Return (X, Y) of the center of cell containing provided text 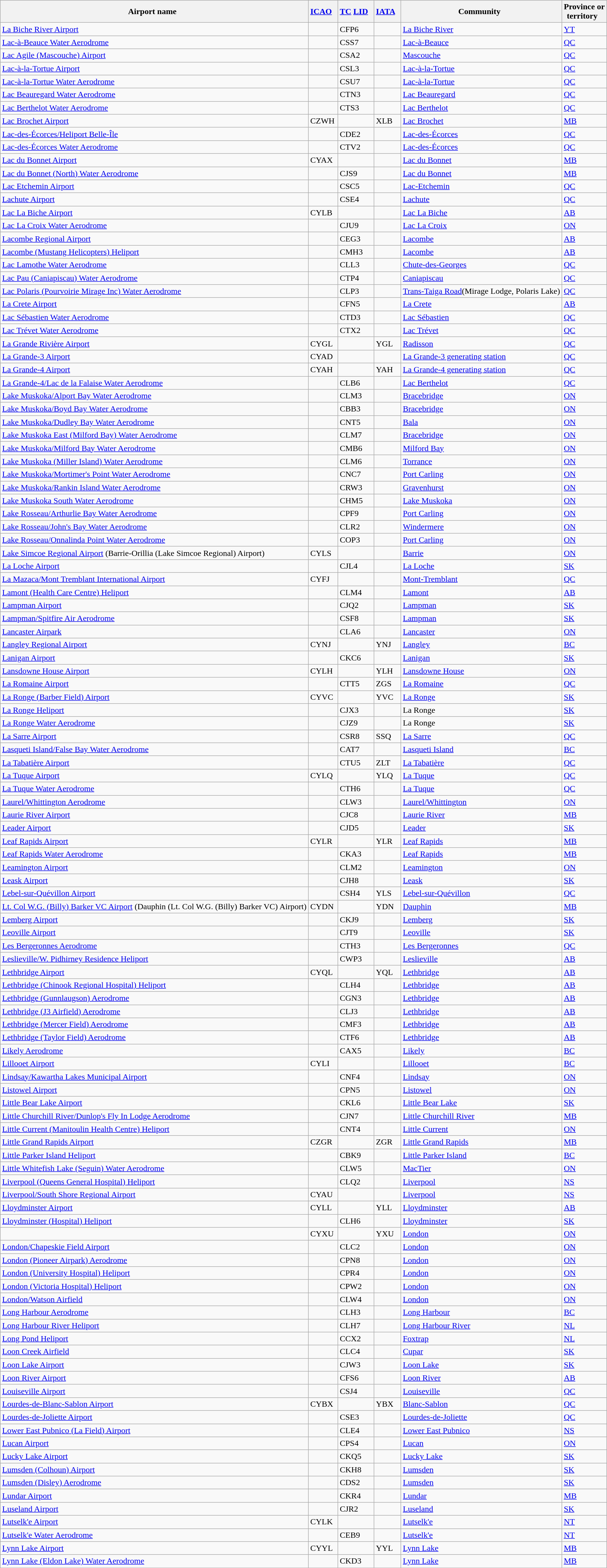
CLW4 (356, 1299)
Lansdowne House Airport (154, 671)
Lloydminster (Hospital) Heliport (154, 1221)
CPW2 (356, 1286)
CSF8 (356, 619)
CYLI (323, 1064)
Luseland (481, 1509)
CYYL (323, 1548)
Lourdes-de-Joliette Airport (154, 1417)
CEB9 (356, 1535)
Lourdes-de-Joliette (481, 1417)
CJS9 (356, 173)
CNC7 (356, 474)
Leaf Rapids Airport (154, 841)
Caniapiscau (481, 278)
CYLS (323, 553)
CNT4 (356, 1129)
Liverpool/South Shore Regional Airport (154, 1194)
CJR2 (356, 1509)
CDE2 (356, 134)
Gravenhurst (481, 487)
Lt. Col W.G. (Billy) Barker VC Airport (Dauphin (Lt. Col W.G. (Billy) Barker VC) Airport) (154, 906)
Lower East Pubnico (481, 1430)
CLR2 (356, 527)
Lake Muskoka East (Milford Bay) Water Aerodrome (154, 435)
Lake Muskoka/Alport Bay Water Aerodrome (154, 396)
La Romaine (481, 684)
CLM6 (356, 461)
CTU5 (356, 762)
CEG3 (356, 239)
CWP3 (356, 959)
CKH8 (356, 1470)
La Tuque Airport (154, 775)
Lac La Croix Water Aerodrome (154, 226)
CLW3 (356, 802)
Lampman/Spitfire Air Aerodrome (154, 619)
CSU7 (356, 82)
Lac Agile (Mascouche) Airport (154, 55)
CMB6 (356, 448)
CTS3 (356, 108)
YLQ (387, 775)
CSR8 (356, 736)
London/Chapeskie Field Airport (154, 1247)
CLM7 (356, 435)
CJL4 (356, 566)
Lac-à-Beauce (481, 42)
Dauphin (481, 906)
CPN5 (356, 1090)
Lachute (481, 200)
Lutselk'e Water Aerodrome (154, 1535)
YQL (387, 972)
Leoville (481, 933)
CJX3 (356, 710)
CYBX (323, 1404)
Long Pond Heliport (154, 1339)
CRW3 (356, 487)
CLH4 (356, 985)
COP3 (356, 540)
Laurie River Airport (154, 815)
Lumsden (Colhoun) Airport (154, 1470)
Lachute Airport (154, 200)
Lucan Airport (154, 1443)
Foxtrap (481, 1339)
Lac Beauregard (481, 95)
YGL (387, 343)
Lac Trévet (481, 330)
Little Churchill River/Dunlop's Fly In Lodge Aerodrome (154, 1116)
La Crete (481, 304)
CLC2 (356, 1247)
Lillooet (481, 1064)
La Grande-3 generating station (481, 356)
Lethbridge (Gunnlaugson) Aerodrome (154, 998)
Blanc-Sablon (481, 1404)
CYLH (323, 671)
CJQ2 (356, 605)
CYDN (323, 906)
CYXU (323, 1234)
Little Bear Lake (481, 1103)
Long Harbour River Heliport (154, 1325)
Leamington (481, 867)
La Grande-4 Airport (154, 369)
YVC (387, 697)
CTT5 (356, 684)
CYLQ (323, 775)
IATA (387, 12)
ZGS (387, 684)
Lynn Lake (Eldon Lake) Water Aerodrome (154, 1561)
Laurel/Whittington Aerodrome (154, 802)
Loon Lake (481, 1365)
CSC5 (356, 186)
Lindsay/Kawartha Lakes Municipal Airport (154, 1077)
Lac Pau (Caniapiscau) Water Aerodrome (154, 278)
CYFJ (323, 579)
Loon Creek Airfield (154, 1352)
La Biche River Airport (154, 29)
CLW5 (356, 1168)
Laurie River (481, 815)
Lake Muskoka/Milford Bay Water Aerodrome (154, 448)
CTH3 (356, 946)
Louiseville Airport (154, 1391)
CKA3 (356, 854)
Chute-des-Georges (481, 265)
Lethbridge (J3 Airfield) Aerodrome (154, 1011)
CSE4 (356, 200)
ZLT (387, 762)
Lampman Airport (154, 605)
Lac-à-la-Tortue Water Aerodrome (154, 82)
Barrie (481, 553)
Lebel-sur-Quévillon Airport (154, 893)
Lasqueti Island/False Bay Water Aerodrome (154, 749)
Long Harbour Aerodrome (154, 1312)
CYAX (323, 160)
Laurel/Whittington (481, 802)
CYGL (323, 343)
CPS4 (356, 1443)
Lundar Airport (154, 1496)
MacTier (481, 1168)
Leslieville/W. Pidhirney Residence Heliport (154, 959)
Loon River Airport (154, 1378)
Torrance (481, 461)
Lacombe (Mustang Helicopters) Heliport (154, 252)
Lake Simcoe Regional Airport (Barrie-Orillia (Lake Simcoe Regional) Airport) (154, 553)
Cupar (481, 1352)
CZGR (323, 1142)
Les Bergeronnes (481, 946)
CSJ4 (356, 1391)
CTV2 (356, 147)
Lake Rosseau/Onnalinda Point Water Aerodrome (154, 540)
Lake Rosseau/Arthurlie Bay Water Aerodrome (154, 514)
Lindsay (481, 1077)
CJH8 (356, 880)
CLE4 (356, 1430)
Lac Brochet Airport (154, 121)
Lac-des-Écorces Water Aerodrome (154, 147)
CLC4 (356, 1352)
La Grande-4/Lac de la Falaise Water Aerodrome (154, 383)
Lucky Lake Airport (154, 1457)
Lasqueti Island (481, 749)
CTF6 (356, 1038)
CDS2 (356, 1483)
Lethbridge (Taylor Field) Aerodrome (154, 1038)
Leoville Airport (154, 933)
La Grande Rivière Airport (154, 343)
Leask Airport (154, 880)
Langley Regional Airport (154, 645)
La Grande-4 generating station (481, 369)
YXU (387, 1234)
CBB3 (356, 409)
Radisson (481, 343)
CNF4 (356, 1077)
CYLR (323, 841)
CJU9 (356, 226)
Lutselk'e Airport (154, 1522)
Mascouche (481, 55)
CKQ5 (356, 1457)
CJT9 (356, 933)
Little Current (Manitoulin Health Centre) Heliport (154, 1129)
CYLL (323, 1207)
Lanigan Airport (154, 658)
CYQL (323, 972)
CLB6 (356, 383)
Lancaster (481, 632)
CAX5 (356, 1051)
Lake Muskoka/Boyd Bay Water Aerodrome (154, 409)
CTX2 (356, 330)
Lac La Biche (481, 213)
Lac Brochet (481, 121)
Leader Airport (154, 828)
La Tuque Water Aerodrome (154, 788)
Lynn Lake Airport (154, 1548)
Lake Muskoka (Miller Island) Water Aerodrome (154, 461)
La Biche River (481, 29)
London/Watson Airfield (154, 1299)
Lac La Croix (481, 226)
Lundar (481, 1496)
Bala (481, 422)
La Sarre Airport (154, 736)
Lloydminster Airport (154, 1207)
YT (584, 29)
CKR4 (356, 1496)
CLM4 (356, 592)
Loon Lake Airport (154, 1365)
Little Parker Island Heliport (154, 1155)
Little Grand Rapids Airport (154, 1142)
Lower East Pubnico (La Field) Airport (154, 1430)
Lac Trévet Water Aerodrome (154, 330)
Province orterritory (584, 12)
CFS6 (356, 1378)
CLH7 (356, 1325)
La Grande-3 Airport (154, 356)
Lethbridge Airport (154, 972)
Lillooet Airport (154, 1064)
YLR (387, 841)
YLL (387, 1207)
CLA6 (356, 632)
CGN3 (356, 998)
CJW3 (356, 1365)
CMH3 (356, 252)
Listowel Airport (154, 1090)
CKD3 (356, 1561)
CPR4 (356, 1273)
Loon River (481, 1378)
Les Bergeronnes Aerodrome (154, 946)
Liverpool (Queens General Hospital) Heliport (154, 1181)
CYAD (323, 356)
Lumsden (Disley) Aerodrome (154, 1483)
CLP3 (356, 291)
CLH3 (356, 1312)
CTD3 (356, 317)
La Ronge (Barber Field) Airport (154, 697)
CTH6 (356, 788)
CYAH (323, 369)
YBX (387, 1404)
Little Parker Island (481, 1155)
CJD5 (356, 828)
CKJ9 (356, 920)
Lac La Biche Airport (154, 213)
Lanigan (481, 658)
Airport name (154, 12)
Lac Etchemin Airport (154, 186)
CYNJ (323, 645)
Luseland Airport (154, 1509)
Lac Sébastien Water Aerodrome (154, 317)
Lake Muskoka/Dudley Bay Water Aerodrome (154, 422)
CKL6 (356, 1103)
Lac Sébastien (481, 317)
Lansdowne House (481, 671)
Lac-à-Beauce Water Aerodrome (154, 42)
Lac Polaris (Pourvoirie Mirage Inc) Water Aerodrome (154, 291)
CYLB (323, 213)
CSA2 (356, 55)
Community (481, 12)
La Romaine Airport (154, 684)
La Mazaca/Mont Tremblant International Airport (154, 579)
Lucky Lake (481, 1457)
Lac du Bonnet Airport (154, 160)
CJZ9 (356, 723)
YLH (387, 671)
Listowel (481, 1090)
YLS (387, 893)
CBK9 (356, 1155)
Lemberg (481, 920)
ICAO (323, 12)
YDN (387, 906)
CAT7 (356, 749)
YAH (387, 369)
Lac Beauregard Water Aerodrome (154, 95)
Leslieville (481, 959)
CYAU (323, 1194)
CTP4 (356, 278)
CJN7 (356, 1116)
Lethbridge (Chinook Regional Hospital) Heliport (154, 985)
CNT5 (356, 422)
CYLK (323, 1522)
CSS7 (356, 42)
Leaf Rapids Water Aerodrome (154, 854)
La Tabatière (481, 762)
Milford Bay (481, 448)
Likely (481, 1051)
London (Victoria Hospital) Heliport (154, 1286)
YYL (387, 1548)
Trans-Taiga Road(Mirage Lodge, Polaris Lake) (481, 291)
CFN5 (356, 304)
Little Whitefish Lake (Seguin) Water Aerodrome (154, 1168)
Likely Aerodrome (154, 1051)
Lethbridge (Mercer Field) Aerodrome (154, 1024)
TC LID (356, 12)
CMF3 (356, 1024)
Lake Rosseau/John's Bay Water Aerodrome (154, 527)
La Ronge Water Aerodrome (154, 723)
Lebel-sur-Quévillon (481, 893)
CLQ2 (356, 1181)
Little Bear Lake Airport (154, 1103)
YNJ (387, 645)
CLM3 (356, 396)
Lac Berthelot Water Aerodrome (154, 108)
CPF9 (356, 514)
CSL3 (356, 68)
Lac-à-la-Tortue Airport (154, 68)
London (Pioneer Airpark) Aerodrome (154, 1260)
Little Churchill River (481, 1116)
Lourdes-de-Blanc-Sablon Airport (154, 1404)
SSQ (387, 736)
CCX2 (356, 1339)
XLB (387, 121)
La Loche Airport (154, 566)
Langley (481, 645)
CTN3 (356, 95)
Louiseville (481, 1391)
La Loche (481, 566)
Windermere (481, 527)
La Tabatière Airport (154, 762)
Leamington Airport (154, 867)
Long Harbour (481, 1312)
CJC8 (356, 815)
CZWH (323, 121)
Long Harbour River (481, 1325)
Lake Muskoka/Rankin Island Water Aerodrome (154, 487)
Little Grand Rapids (481, 1142)
Lamont (Health Care Centre) Heliport (154, 592)
Lac-des-Écorces/Heliport Belle-Île (154, 134)
Lac du Bonnet (North) Water Aerodrome (154, 173)
CSH4 (356, 893)
Lake Muskoka South Water Aerodrome (154, 501)
Lac-Etchemin (481, 186)
London (University Hospital) Heliport (154, 1273)
Little Current (481, 1129)
CLL3 (356, 265)
CKC6 (356, 658)
ZGR (387, 1142)
CHM5 (356, 501)
La Sarre (481, 736)
Lemberg Airport (154, 920)
Leask (481, 880)
Mont-Tremblant (481, 579)
Leader (481, 828)
CLH6 (356, 1221)
Lacombe Regional Airport (154, 239)
CPN8 (356, 1260)
La Ronge Heliport (154, 710)
Lac Lamothe Water Aerodrome (154, 265)
Lancaster Airpark (154, 632)
Lake Muskoka (481, 501)
CLJ3 (356, 1011)
Lucan (481, 1443)
Lamont (481, 592)
CLM2 (356, 867)
CSE3 (356, 1417)
CFP6 (356, 29)
La Crete Airport (154, 304)
CYVC (323, 697)
Lake Muskoka/Mortimer's Point Water Aerodrome (154, 474)
